Output the [x, y] coordinate of the center of the cell containing the given text.  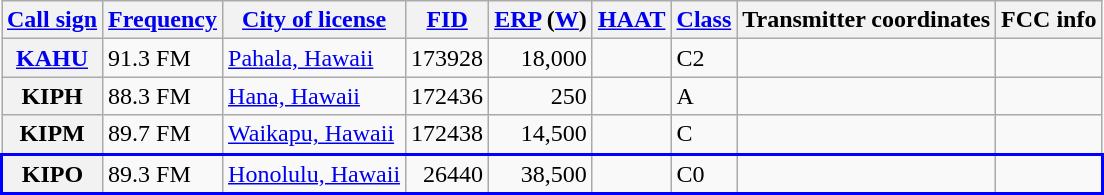
18,000 [541, 58]
C [704, 134]
HAAT [632, 20]
KIPM [52, 134]
91.3 FM [163, 58]
FCC info [1049, 20]
26440 [448, 174]
Pahala, Hawaii [314, 58]
City of license [314, 20]
Hana, Hawaii [314, 96]
C2 [704, 58]
KAHU [52, 58]
14,500 [541, 134]
Frequency [163, 20]
Honolulu, Hawaii [314, 174]
88.3 FM [163, 96]
FID [448, 20]
KIPO [52, 174]
ERP (W) [541, 20]
250 [541, 96]
A [704, 96]
173928 [448, 58]
38,500 [541, 174]
172436 [448, 96]
172438 [448, 134]
Class [704, 20]
Transmitter coordinates [866, 20]
Call sign [52, 20]
C0 [704, 174]
KIPH [52, 96]
89.3 FM [163, 174]
89.7 FM [163, 134]
Waikapu, Hawaii [314, 134]
